Return [X, Y] of the center of cell containing provided text 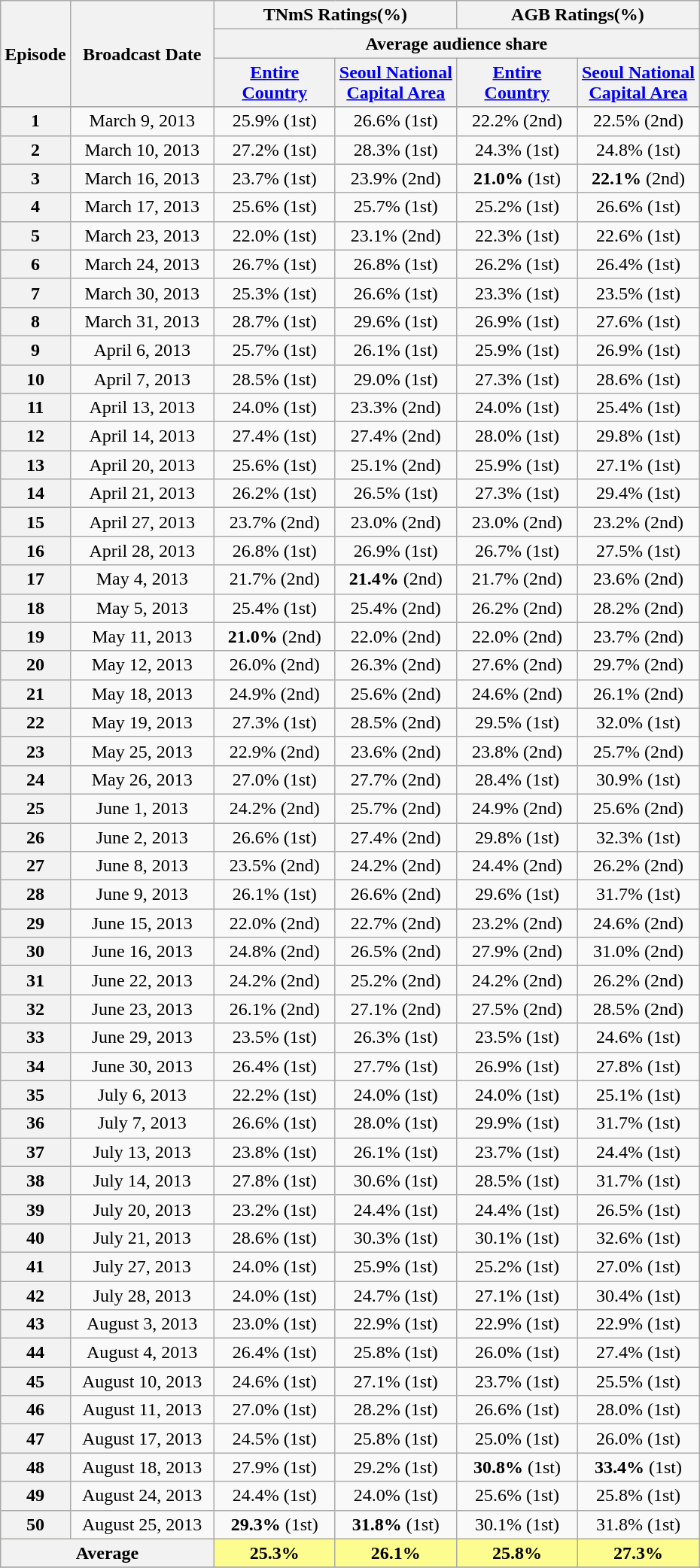
26.5% (2nd) [396, 952]
28 [35, 895]
23.3% (2nd) [396, 408]
23.5% (2nd) [274, 866]
July 20, 2013 [142, 1209]
30.9% (1st) [638, 779]
47 [35, 1439]
22 [35, 722]
27.9% (2nd) [516, 952]
30 [35, 952]
26.3% (2nd) [396, 665]
25.1% (1st) [638, 1095]
3 [35, 178]
March 31, 2013 [142, 321]
45 [35, 1381]
26.0% (2nd) [274, 665]
46 [35, 1410]
April 20, 2013 [142, 465]
27.3% [638, 1553]
May 11, 2013 [142, 637]
22.1% (2nd) [638, 178]
22.3% (1st) [516, 236]
29.7% (2nd) [638, 665]
April 13, 2013 [142, 408]
11 [35, 408]
August 3, 2013 [142, 1324]
29.3% (1st) [274, 1524]
Broadcast Date [142, 54]
August 25, 2013 [142, 1524]
23.1% (2nd) [396, 236]
July 7, 2013 [142, 1123]
25.0% (1st) [516, 1439]
Average [108, 1553]
4 [35, 207]
July 14, 2013 [142, 1181]
18 [35, 608]
30.3% (1st) [396, 1238]
Episode [35, 54]
July 6, 2013 [142, 1095]
25.8% [516, 1553]
32.6% (1st) [638, 1238]
AGB Ratings(%) [577, 15]
April 7, 2013 [142, 378]
27.7% (1st) [396, 1066]
June 15, 2013 [142, 923]
21 [35, 694]
23.0% (1st) [274, 1324]
27.5% (2nd) [516, 1009]
May 4, 2013 [142, 579]
24.7% (1st) [396, 1295]
10 [35, 378]
April 27, 2013 [142, 522]
August 10, 2013 [142, 1381]
April 14, 2013 [142, 436]
23 [35, 751]
40 [35, 1238]
15 [35, 522]
TNmS Ratings(%) [335, 15]
31 [35, 980]
5 [35, 236]
27 [35, 866]
May 26, 2013 [142, 779]
June 29, 2013 [142, 1038]
May 5, 2013 [142, 608]
24.5% (1st) [274, 1439]
24.8% (1st) [638, 150]
July 28, 2013 [142, 1295]
24.8% (2nd) [274, 952]
50 [35, 1524]
28.2% (1st) [396, 1410]
22.6% (1st) [638, 236]
25.4% (2nd) [396, 608]
24.3% (1st) [516, 150]
28.7% (1st) [274, 321]
June 9, 2013 [142, 895]
34 [35, 1066]
20 [35, 665]
June 23, 2013 [142, 1009]
24.4% (2nd) [516, 866]
21.0% (1st) [516, 178]
36 [35, 1123]
May 25, 2013 [142, 751]
27.5% (1st) [638, 551]
30.6% (1st) [396, 1181]
22.2% (1st) [274, 1095]
29 [35, 923]
May 19, 2013 [142, 722]
29.0% (1st) [396, 378]
June 1, 2013 [142, 808]
2 [35, 150]
March 30, 2013 [142, 293]
6 [35, 264]
24 [35, 779]
June 22, 2013 [142, 980]
22.7% (2nd) [396, 923]
32.3% (1st) [638, 837]
27.6% (2nd) [516, 665]
22.5% (2nd) [638, 121]
8 [35, 321]
21.4% (2nd) [396, 579]
1 [35, 121]
March 10, 2013 [142, 150]
29.5% (1st) [516, 722]
June 30, 2013 [142, 1066]
14 [35, 494]
May 12, 2013 [142, 665]
May 18, 2013 [142, 694]
29.2% (1st) [396, 1467]
June 16, 2013 [142, 952]
16 [35, 551]
25.1% (2nd) [396, 465]
April 21, 2013 [142, 494]
27.7% (2nd) [396, 779]
23.8% (2nd) [516, 751]
27.9% (1st) [274, 1467]
29.4% (1st) [638, 494]
June 8, 2013 [142, 866]
July 13, 2013 [142, 1152]
25 [35, 808]
33.4% (1st) [638, 1467]
25.5% (1st) [638, 1381]
28.3% (1st) [396, 150]
17 [35, 579]
23.3% (1st) [516, 293]
March 9, 2013 [142, 121]
27.1% (2nd) [396, 1009]
23.8% (1st) [274, 1152]
26.1% [396, 1553]
30.8% (1st) [516, 1467]
44 [35, 1353]
28.2% (2nd) [638, 608]
March 16, 2013 [142, 178]
August 17, 2013 [142, 1439]
28.4% (1st) [516, 779]
33 [35, 1038]
7 [35, 293]
25.2% (2nd) [396, 980]
22.2% (2nd) [516, 121]
26.6% (2nd) [396, 895]
27.6% (1st) [638, 321]
13 [35, 465]
26 [35, 837]
48 [35, 1467]
23.2% (1st) [274, 1209]
38 [35, 1181]
25.3% (1st) [274, 293]
37 [35, 1152]
39 [35, 1209]
August 11, 2013 [142, 1410]
12 [35, 436]
June 2, 2013 [142, 837]
35 [35, 1095]
41 [35, 1266]
August 18, 2013 [142, 1467]
49 [35, 1496]
April 28, 2013 [142, 551]
April 6, 2013 [142, 350]
43 [35, 1324]
22.0% (1st) [274, 236]
March 17, 2013 [142, 207]
26.3% (1st) [396, 1038]
32 [35, 1009]
42 [35, 1295]
22.9% (2nd) [274, 751]
30.4% (1st) [638, 1295]
19 [35, 637]
31.0% (2nd) [638, 952]
9 [35, 350]
32.0% (1st) [638, 722]
August 24, 2013 [142, 1496]
25.3% [274, 1553]
27.2% (1st) [274, 150]
July 27, 2013 [142, 1266]
23.9% (2nd) [396, 178]
July 21, 2013 [142, 1238]
August 4, 2013 [142, 1353]
Average audience share [456, 44]
March 24, 2013 [142, 264]
29.9% (1st) [516, 1123]
21.0% (2nd) [274, 637]
March 23, 2013 [142, 236]
